Output the [x, y] coordinate of the center of the cell containing the given text.  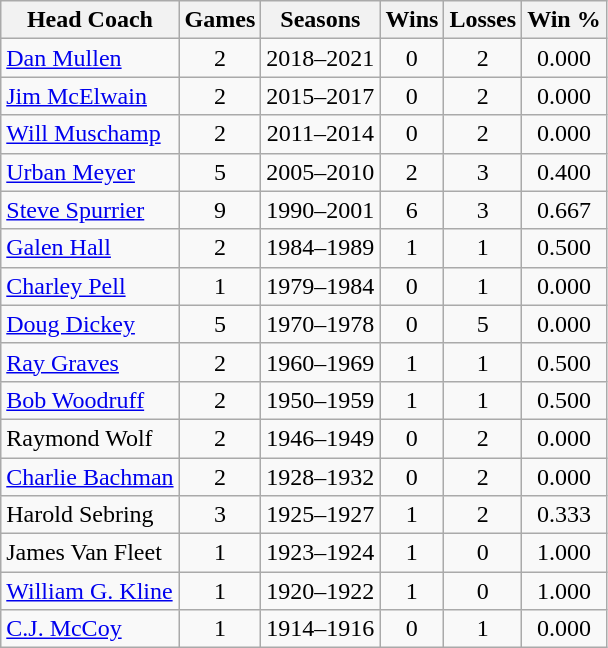
1979–1984 [320, 286]
Doug Dickey [90, 324]
2018–2021 [320, 58]
0.333 [564, 515]
Charlie Bachman [90, 477]
Dan Mullen [90, 58]
1984–1989 [320, 248]
Bob Woodruff [90, 400]
Raymond Wolf [90, 438]
0.667 [564, 210]
1970–1978 [320, 324]
1914–1916 [320, 629]
William G. Kline [90, 591]
James Van Fleet [90, 553]
Will Muschamp [90, 134]
2005–2010 [320, 172]
9 [220, 210]
1928–1932 [320, 477]
1990–2001 [320, 210]
Games [220, 20]
C.J. McCoy [90, 629]
6 [412, 210]
2011–2014 [320, 134]
Losses [483, 20]
Charley Pell [90, 286]
2015–2017 [320, 96]
1925–1927 [320, 515]
1920–1922 [320, 591]
Urban Meyer [90, 172]
Seasons [320, 20]
Jim McElwain [90, 96]
1923–1924 [320, 553]
Wins [412, 20]
Win % [564, 20]
1960–1969 [320, 362]
Harold Sebring [90, 515]
Ray Graves [90, 362]
Galen Hall [90, 248]
1946–1949 [320, 438]
0.400 [564, 172]
Steve Spurrier [90, 210]
1950–1959 [320, 400]
Head Coach [90, 20]
